Determine the [X, Y] coordinate at the center of the cell enclosing the given text.  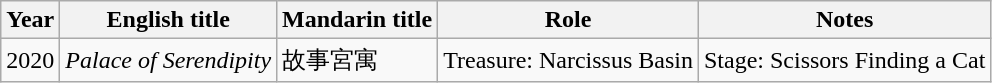
Notes [844, 20]
English title [168, 20]
Mandarin title [358, 20]
Treasure: Narcissus Basin [568, 60]
Palace of Serendipity [168, 60]
Role [568, 20]
故事宮寓 [358, 60]
Stage: Scissors Finding a Cat [844, 60]
2020 [30, 60]
Year [30, 20]
